Capture the cell that displays the provided text and extract its (X, Y) central coordinate. 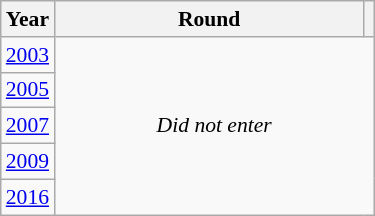
2007 (28, 126)
2005 (28, 90)
Round (209, 19)
2003 (28, 55)
Did not enter (214, 126)
Year (28, 19)
2009 (28, 162)
2016 (28, 197)
